Extract the [X, Y] coordinate from the center of the cell holding the provided text.  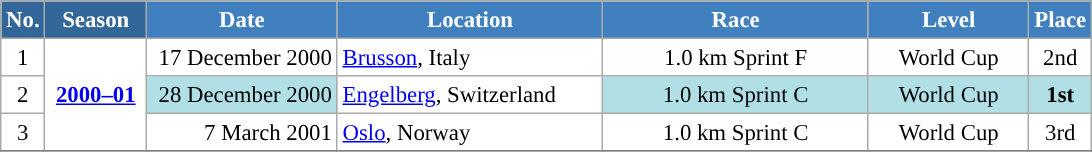
1 [23, 58]
28 December 2000 [242, 95]
3 [23, 133]
Oslo, Norway [470, 133]
2000–01 [96, 96]
Engelberg, Switzerland [470, 95]
Brusson, Italy [470, 58]
No. [23, 20]
1.0 km Sprint F [736, 58]
Location [470, 20]
Level [948, 20]
Place [1060, 20]
3rd [1060, 133]
1st [1060, 95]
7 March 2001 [242, 133]
2 [23, 95]
2nd [1060, 58]
Race [736, 20]
17 December 2000 [242, 58]
Date [242, 20]
Season [96, 20]
